Locate the cell with the specified text and output its (x, y) center coordinate. 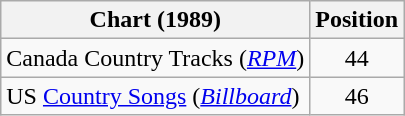
Position (357, 20)
46 (357, 96)
Canada Country Tracks (RPM) (156, 58)
Chart (1989) (156, 20)
44 (357, 58)
US Country Songs (Billboard) (156, 96)
